Search for the cell housing the specified text and yield its [x, y] center coordinate. 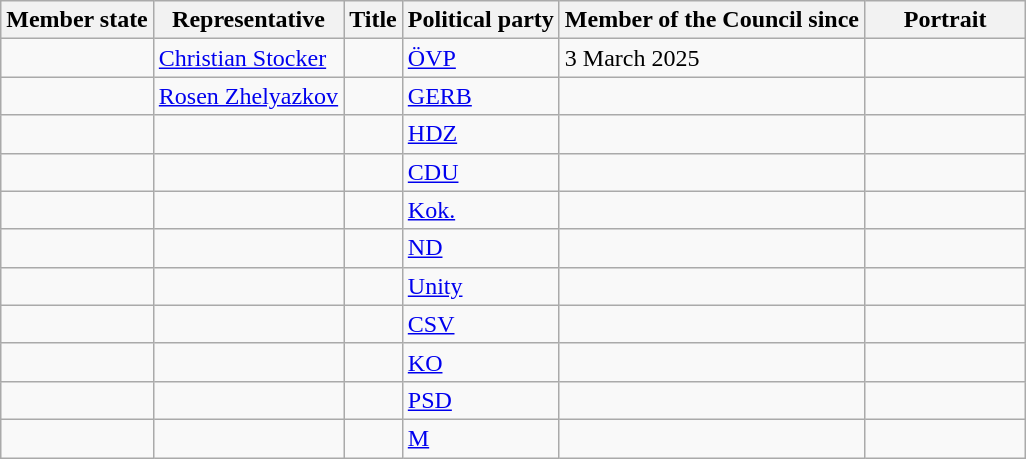
Title [374, 20]
Member of the Council since [712, 20]
Political party [480, 20]
Representative [248, 20]
GERB [480, 96]
Member state [78, 20]
Christian Stocker [248, 58]
HDZ [480, 134]
CDU [480, 172]
ND [480, 248]
3 March 2025 [712, 58]
Portrait [946, 20]
ÖVP [480, 58]
KO [480, 362]
CSV [480, 324]
Kok. [480, 210]
Rosen Zhelyazkov [248, 96]
M [480, 438]
Unity [480, 286]
PSD [480, 400]
